Provide the [X, Y] coordinate of the cell's center where the given text is located.  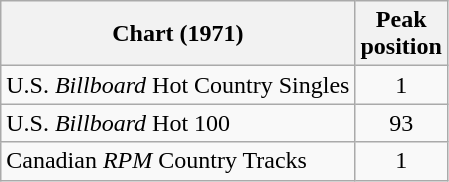
93 [401, 123]
U.S. Billboard Hot 100 [178, 123]
U.S. Billboard Hot Country Singles [178, 85]
Canadian RPM Country Tracks [178, 161]
Peakposition [401, 34]
Chart (1971) [178, 34]
